Search for the cell housing the specified text and yield its (x, y) center coordinate. 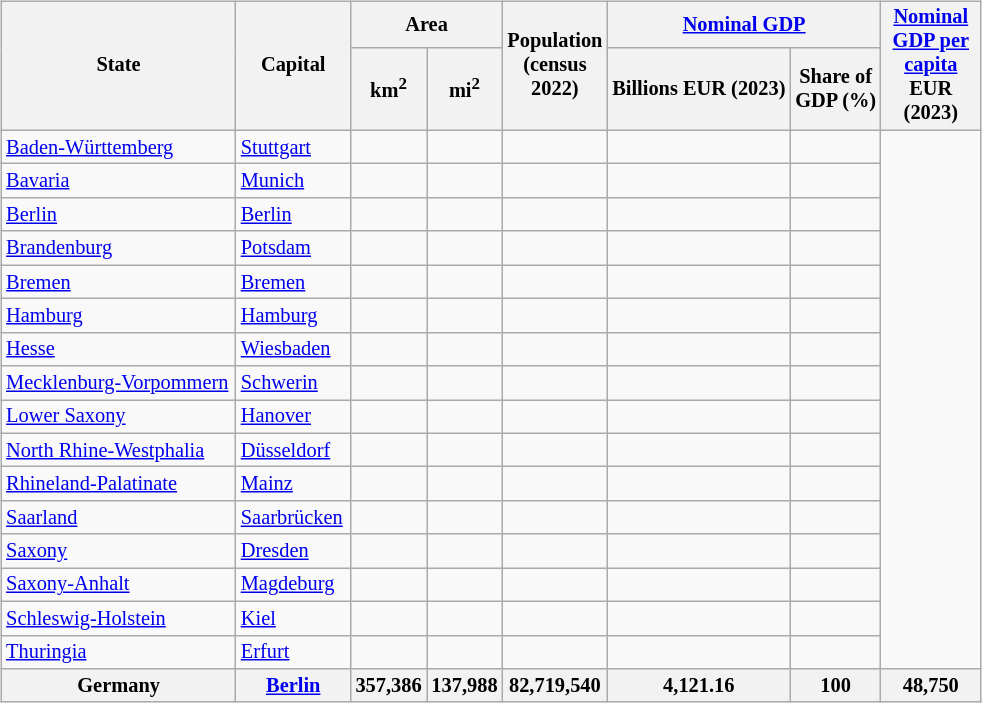
Thuringia (118, 652)
82,719,540 (554, 686)
Kiel (294, 618)
Schleswig-Holstein (118, 618)
Baden-Württemberg (118, 147)
Capital (294, 66)
Lower Saxony (118, 417)
km2 (389, 89)
Rhineland-Palatinate (118, 484)
Billions EUR (2023) (698, 89)
Mecklenburg-Vorpommern (118, 383)
Share ofGDP (%) (836, 89)
Nominal GDP (744, 25)
Erfurt (294, 652)
Stuttgart (294, 147)
State (118, 66)
Germany (118, 686)
137,988 (464, 686)
Nominal GDP per capita EUR (2023) (931, 66)
Hanover (294, 417)
Schwerin (294, 383)
Wiesbaden (294, 349)
Saxony-Anhalt (118, 585)
Bavaria (118, 181)
Saarbrücken (294, 518)
Population(census 2022) (554, 66)
Hesse (118, 349)
Area (427, 25)
Saxony (118, 551)
Dresden (294, 551)
Magdeburg (294, 585)
Munich (294, 181)
4,121.16 (698, 686)
Brandenburg (118, 248)
Saarland (118, 518)
mi2 (464, 89)
100 (836, 686)
Düsseldorf (294, 450)
Potsdam (294, 248)
North Rhine-Westphalia (118, 450)
48,750 (931, 686)
357,386 (389, 686)
Mainz (294, 484)
